Output the [X, Y] coordinate of the center of the cell containing the given text.  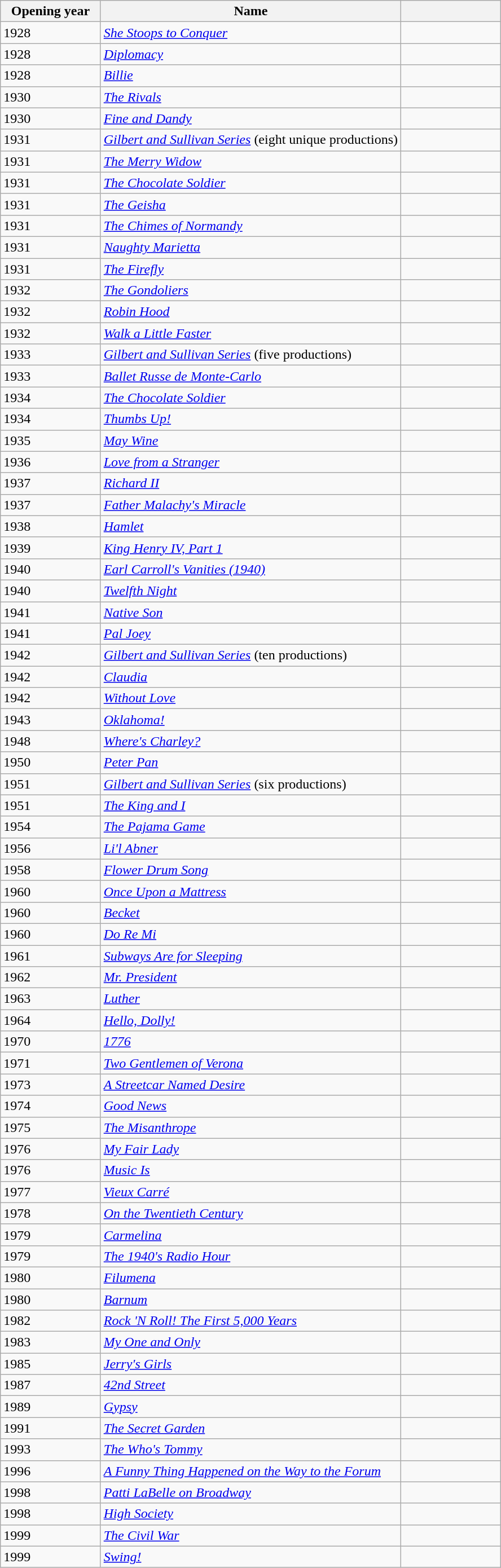
Diplomacy [250, 54]
The Merry Widow [250, 161]
May Wine [250, 441]
The Pajama Game [250, 827]
1956 [51, 848]
Gilbert and Sullivan Series (ten productions) [250, 655]
Two Gentlemen of Verona [250, 1063]
1987 [51, 1385]
1983 [51, 1342]
1991 [51, 1428]
Vieux Carré [250, 1192]
1993 [51, 1450]
Thumbs Up! [250, 419]
Name [250, 11]
Ballet Russe de Monte-Carlo [250, 376]
Hello, Dolly! [250, 1020]
Li'l Abner [250, 848]
Where's Charley? [250, 741]
The Geisha [250, 204]
The Gondoliers [250, 290]
1963 [51, 999]
Opening year [51, 11]
Gypsy [250, 1407]
1776 [250, 1042]
Good News [250, 1106]
Oklahoma! [250, 720]
The King and I [250, 805]
King Henry IV, Part 1 [250, 548]
Robin Hood [250, 312]
Subways Are for Sleeping [250, 956]
The Misanthrope [250, 1127]
Father Malachy's Miracle [250, 505]
1948 [51, 741]
She Stoops to Conquer [250, 33]
On the Twentieth Century [250, 1213]
Once Upon a Mattress [250, 891]
Walk a Little Faster [250, 333]
Billie [250, 76]
1996 [51, 1471]
A Streetcar Named Desire [250, 1085]
Earl Carroll's Vanities (1940) [250, 569]
Barnum [250, 1299]
1978 [51, 1213]
1938 [51, 526]
Filumena [250, 1278]
1962 [51, 977]
1954 [51, 827]
Hamlet [250, 526]
A Funny Thing Happened on the Way to the Forum [250, 1471]
Gilbert and Sullivan Series (six productions) [250, 784]
Naughty Marietta [250, 247]
The Civil War [250, 1535]
42nd Street [250, 1385]
1943 [51, 720]
1977 [51, 1192]
1961 [51, 956]
Do Re Mi [250, 934]
1936 [51, 462]
Mr. President [250, 977]
Peter Pan [250, 763]
1982 [51, 1321]
1970 [51, 1042]
Without Love [250, 698]
1975 [51, 1127]
My One and Only [250, 1342]
1935 [51, 441]
1950 [51, 763]
Native Son [250, 612]
High Society [250, 1514]
1973 [51, 1085]
Swing! [250, 1557]
Rock 'N Roll! The First 5,000 Years [250, 1321]
Gilbert and Sullivan Series (five productions) [250, 355]
Pal Joey [250, 634]
The 1940's Radio Hour [250, 1256]
1958 [51, 870]
1974 [51, 1106]
Music Is [250, 1170]
Flower Drum Song [250, 870]
1964 [51, 1020]
My Fair Lady [250, 1149]
The Chimes of Normandy [250, 226]
The Rivals [250, 97]
Jerry's Girls [250, 1364]
1985 [51, 1364]
Carmelina [250, 1235]
The Secret Garden [250, 1428]
Twelfth Night [250, 591]
1939 [51, 548]
Becket [250, 913]
Love from a Stranger [250, 462]
Richard II [250, 483]
Gilbert and Sullivan Series (eight unique productions) [250, 140]
Fine and Dandy [250, 118]
Claudia [250, 677]
1989 [51, 1407]
Patti LaBelle on Broadway [250, 1492]
The Who's Tommy [250, 1450]
The Firefly [250, 269]
1971 [51, 1063]
Luther [250, 999]
